Extract the [X, Y] coordinate from the center of the cell holding the provided text.  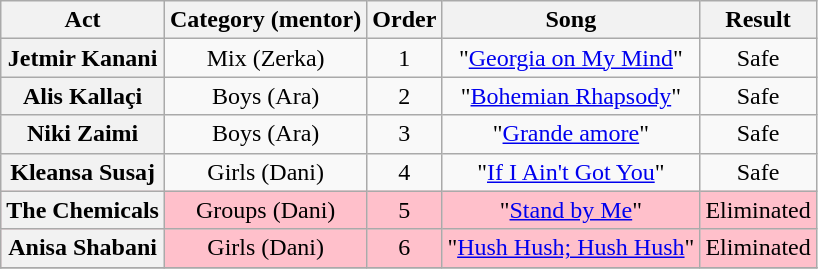
Category (mentor) [265, 20]
"Stand by Me" [571, 210]
Order [404, 20]
Act [83, 20]
Result [758, 20]
"If I Ain't Got You" [571, 172]
2 [404, 96]
Groups (Dani) [265, 210]
4 [404, 172]
5 [404, 210]
"Bohemian Rhapsody" [571, 96]
1 [404, 58]
3 [404, 134]
"Georgia on My Mind" [571, 58]
Song [571, 20]
Kleansa Susaj [83, 172]
"Grande amore" [571, 134]
"Hush Hush; Hush Hush" [571, 248]
Alis Kallaçi [83, 96]
6 [404, 248]
Jetmir Kanani [83, 58]
Mix (Zerka) [265, 58]
Anisa Shabani [83, 248]
The Chemicals [83, 210]
Niki Zaimi [83, 134]
